Return (x, y) of the center of cell containing provided text 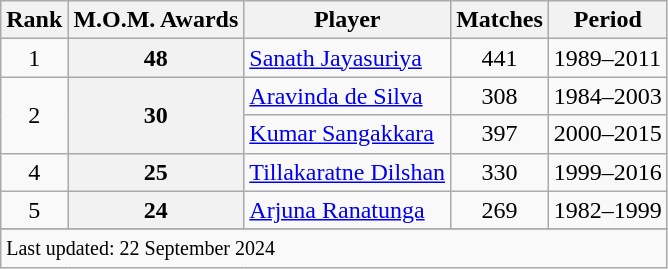
Aravinda de Silva (348, 96)
Arjuna Ranatunga (348, 210)
Period (608, 20)
4 (34, 172)
308 (500, 96)
Rank (34, 20)
24 (156, 210)
M.O.M. Awards (156, 20)
1989–2011 (608, 58)
1999–2016 (608, 172)
2000–2015 (608, 134)
269 (500, 210)
330 (500, 172)
Kumar Sangakkara (348, 134)
1 (34, 58)
48 (156, 58)
Sanath Jayasuriya (348, 58)
397 (500, 134)
Tillakaratne Dilshan (348, 172)
Player (348, 20)
1984–2003 (608, 96)
441 (500, 58)
Matches (500, 20)
2 (34, 115)
5 (34, 210)
Last updated: 22 September 2024 (334, 248)
25 (156, 172)
1982–1999 (608, 210)
30 (156, 115)
